Capture the cell that displays the provided text and extract its [X, Y] central coordinate. 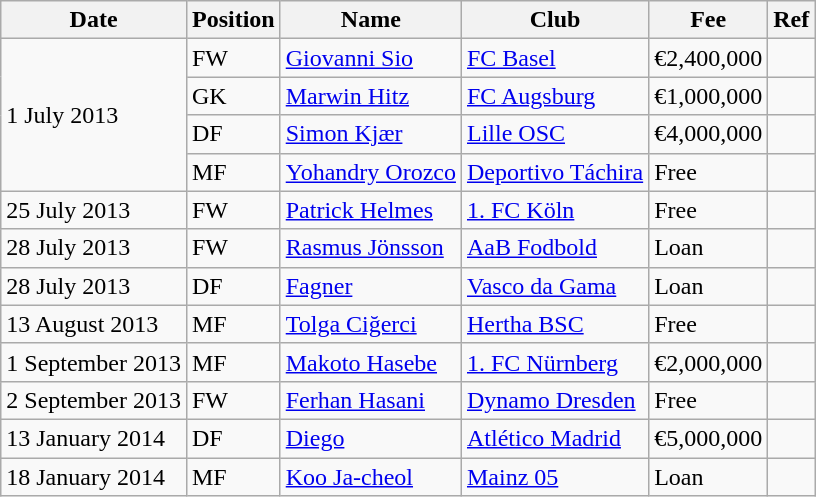
€5,000,000 [708, 438]
Club [554, 20]
Fee [708, 20]
Tolga Ciğerci [370, 324]
Ferhan Hasani [370, 400]
Yohandry Orozco [370, 172]
18 January 2014 [94, 477]
Mainz 05 [554, 477]
Position [233, 20]
Date [94, 20]
AaB Fodbold [554, 248]
Marwin Hitz [370, 96]
13 January 2014 [94, 438]
Vasco da Gama [554, 286]
Giovanni Sio [370, 58]
13 August 2013 [94, 324]
FC Basel [554, 58]
Atlético Madrid [554, 438]
1. FC Nürnberg [554, 362]
€4,000,000 [708, 134]
1 September 2013 [94, 362]
Name [370, 20]
Deportivo Táchira [554, 172]
1. FC Köln [554, 210]
2 September 2013 [94, 400]
Koo Ja-cheol [370, 477]
€2,000,000 [708, 362]
Rasmus Jönsson [370, 248]
Lille OSC [554, 134]
Simon Kjær [370, 134]
GK [233, 96]
Patrick Helmes [370, 210]
Fagner [370, 286]
FC Augsburg [554, 96]
€2,400,000 [708, 58]
25 July 2013 [94, 210]
€1,000,000 [708, 96]
Diego [370, 438]
1 July 2013 [94, 115]
Ref [792, 20]
Hertha BSC [554, 324]
Makoto Hasebe [370, 362]
Dynamo Dresden [554, 400]
